Determine the (x, y) coordinate at the center of the cell enclosing the given text.  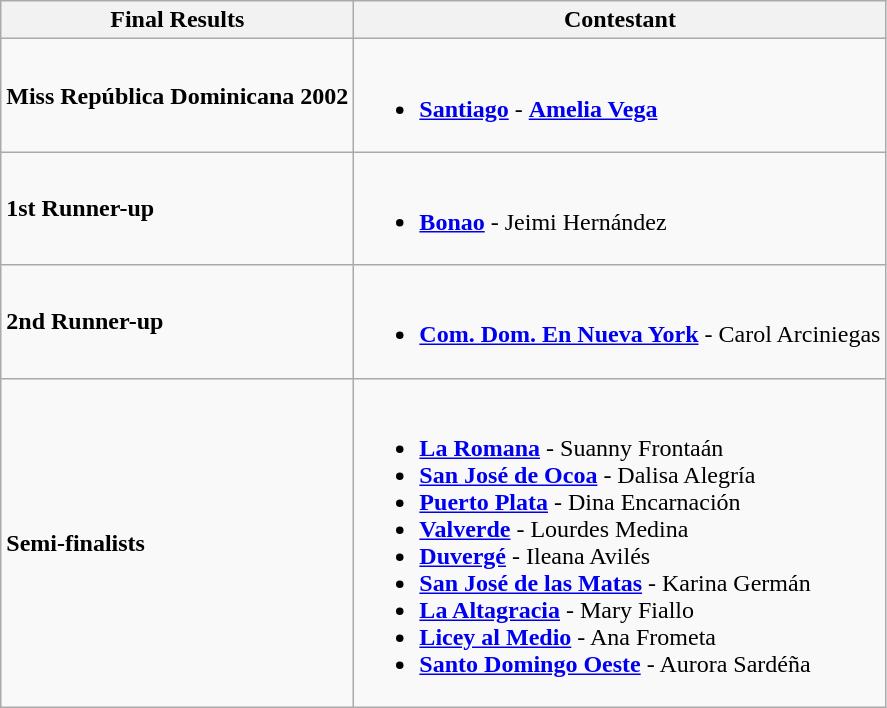
2nd Runner-up (178, 322)
Bonao - Jeimi Hernández (620, 208)
Semi-finalists (178, 542)
Com. Dom. En Nueva York - Carol Arciniegas (620, 322)
Miss República Dominicana 2002 (178, 96)
Final Results (178, 20)
1st Runner-up (178, 208)
Santiago - Amelia Vega (620, 96)
Contestant (620, 20)
